Provide the [x, y] coordinate of the cell's center where the given text is located.  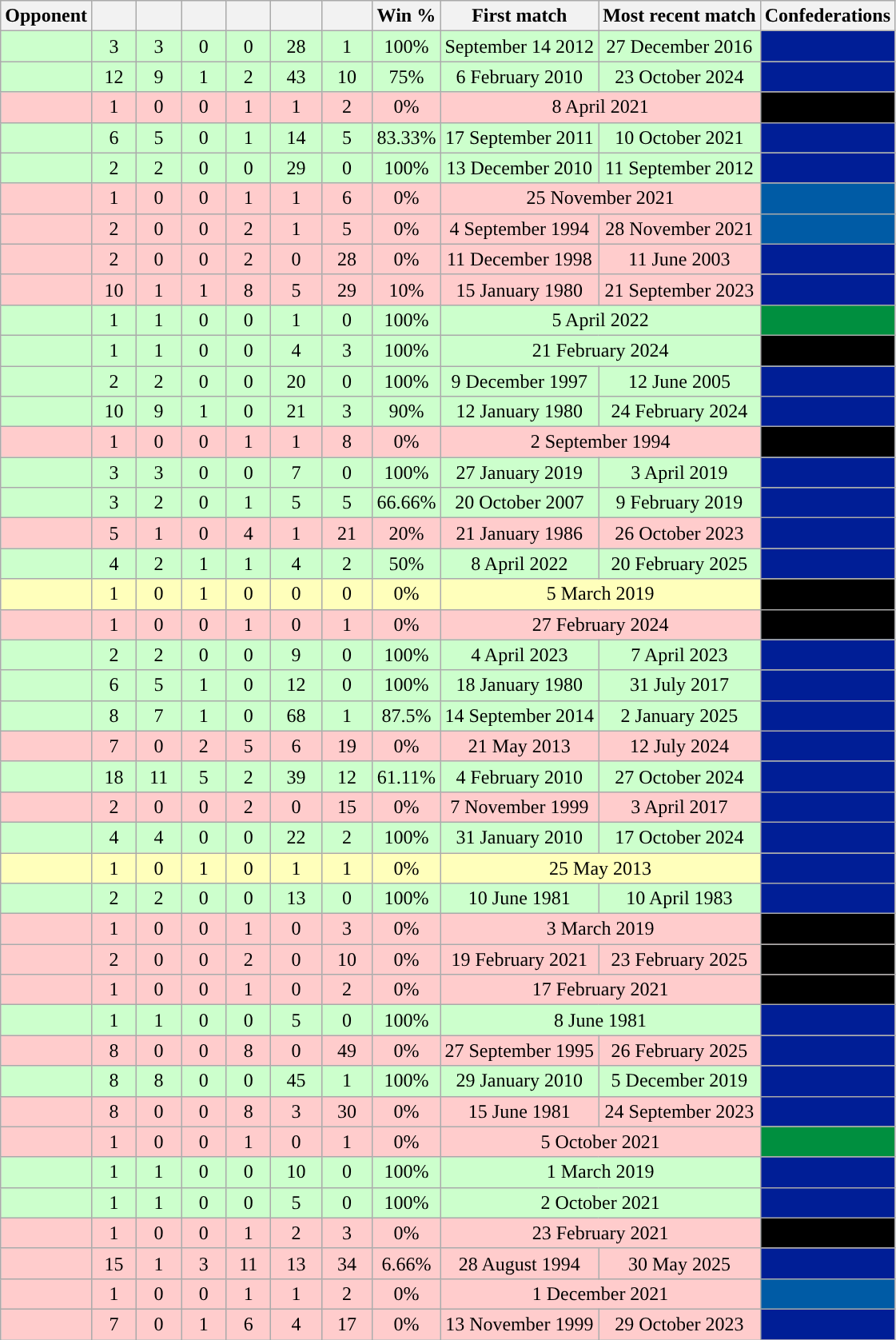
5 April 2022 [600, 320]
31 July 2017 [679, 685]
21 February 2024 [600, 350]
5 March 2019 [600, 594]
21 May 2013 [520, 746]
Confederations [827, 16]
5 December 2019 [679, 1081]
2 September 1994 [600, 442]
10% [406, 289]
27 February 2024 [600, 624]
8 April 2022 [520, 564]
29 October 2023 [679, 1324]
7 April 2023 [679, 655]
29 January 2010 [520, 1081]
25 May 2013 [600, 867]
21 September 2023 [679, 289]
20% [406, 533]
19 [347, 746]
23 October 2024 [679, 77]
18 January 1980 [520, 685]
28 August 1994 [520, 1263]
8 June 1981 [600, 1020]
17 February 2021 [600, 990]
5 October 2021 [600, 1142]
30 May 2025 [679, 1263]
6.66% [406, 1263]
8 April 2021 [600, 107]
23 February 2021 [600, 1233]
20 February 2025 [679, 564]
1 December 2021 [600, 1294]
2 October 2021 [600, 1202]
30 [347, 1111]
17 [347, 1324]
14 [297, 138]
12 June 2005 [679, 381]
10 October 2021 [679, 138]
13 November 1999 [520, 1324]
27 December 2016 [679, 46]
Most recent match [679, 16]
39 [297, 776]
3 April 2019 [679, 473]
18 [114, 776]
83.33% [406, 138]
3 March 2019 [600, 929]
23 February 2025 [679, 959]
19 February 2021 [520, 959]
75% [406, 77]
22 [297, 837]
3 April 2017 [679, 807]
Opponent [46, 16]
45 [297, 1081]
10 April 1983 [679, 899]
25 November 2021 [600, 198]
9 February 2019 [679, 503]
Win % [406, 16]
6 February 2010 [520, 77]
27 October 2024 [679, 776]
17 September 2011 [520, 138]
September 14 2012 [520, 46]
13 December 2010 [520, 168]
4 April 2023 [520, 655]
24 February 2024 [679, 412]
4 September 1994 [520, 229]
20 October 2007 [520, 503]
87.5% [406, 716]
26 February 2025 [679, 1051]
61.11% [406, 776]
First match [520, 16]
66.66% [406, 503]
17 October 2024 [679, 837]
10 June 1981 [520, 899]
20 [297, 381]
68 [297, 716]
27 September 1995 [520, 1051]
1 March 2019 [600, 1172]
27 January 2019 [520, 473]
2 January 2025 [679, 716]
31 January 2010 [520, 837]
90% [406, 412]
7 November 1999 [520, 807]
12 July 2024 [679, 746]
4 February 2010 [520, 776]
34 [347, 1263]
14 September 2014 [520, 716]
26 October 2023 [679, 533]
21 January 1986 [520, 533]
15 January 1980 [520, 289]
24 September 2023 [679, 1111]
11 September 2012 [679, 168]
12 January 1980 [520, 412]
11 June 2003 [679, 259]
43 [297, 77]
11 December 1998 [520, 259]
50% [406, 564]
28 November 2021 [679, 229]
9 December 1997 [520, 381]
49 [347, 1051]
15 June 1981 [520, 1111]
